For the text-containing cell, return its midpoint in (X, Y) coordinate format. 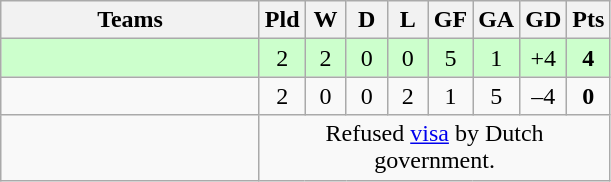
+4 (544, 58)
L (408, 20)
–4 (544, 96)
GD (544, 20)
GA (496, 20)
Refused visa by Dutch government. (434, 148)
Pts (588, 20)
D (366, 20)
Pld (282, 20)
W (326, 20)
GF (450, 20)
Teams (130, 20)
4 (588, 58)
